From the cell containing the given text, extract its center point as [x, y] coordinate. 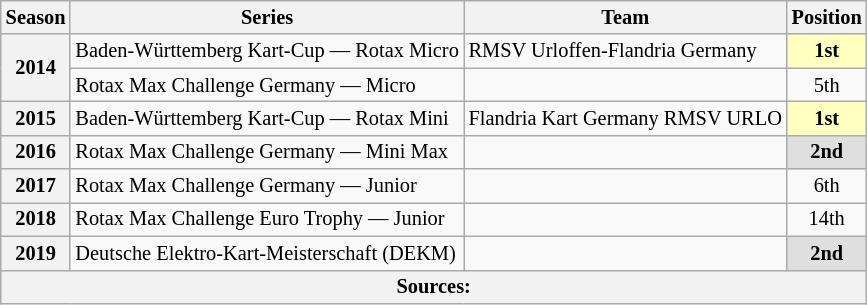
Team [626, 17]
Position [827, 17]
2014 [36, 68]
RMSV Urloffen-Flandria Germany [626, 51]
Flandria Kart Germany RMSV URLO [626, 118]
Rotax Max Challenge Germany — Micro [266, 85]
Rotax Max Challenge Germany — Mini Max [266, 152]
14th [827, 219]
Rotax Max Challenge Germany — Junior [266, 186]
Deutsche Elektro-Kart-Meisterschaft (DEKM) [266, 253]
2016 [36, 152]
Rotax Max Challenge Euro Trophy — Junior [266, 219]
2018 [36, 219]
2015 [36, 118]
Baden-Württemberg Kart-Cup — Rotax Mini [266, 118]
Sources: [434, 287]
2017 [36, 186]
6th [827, 186]
Series [266, 17]
5th [827, 85]
2019 [36, 253]
Season [36, 17]
Baden-Württemberg Kart-Cup — Rotax Micro [266, 51]
